Search for the cell housing the specified text and yield its [X, Y] center coordinate. 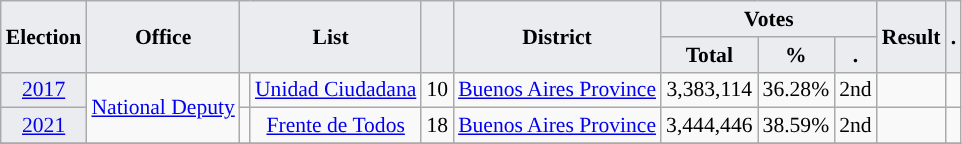
List [331, 36]
Votes [769, 19]
2021 [44, 126]
Office [162, 36]
% [796, 55]
36.28% [796, 90]
Total [709, 55]
38.59% [796, 126]
National Deputy [162, 108]
2017 [44, 90]
3,383,114 [709, 90]
18 [437, 126]
District [557, 36]
Unidad Ciudadana [336, 90]
Election [44, 36]
3,444,446 [709, 126]
Frente de Todos [336, 126]
Result [912, 36]
10 [437, 90]
